Locate the cell with the specified text and output its [X, Y] center coordinate. 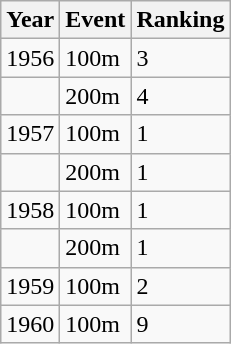
1959 [30, 286]
2 [180, 286]
4 [180, 96]
Event [96, 20]
Year [30, 20]
1960 [30, 324]
3 [180, 58]
1958 [30, 210]
9 [180, 324]
1956 [30, 58]
Ranking [180, 20]
1957 [30, 134]
